Extract the [X, Y] coordinate from the center of the cell holding the provided text.  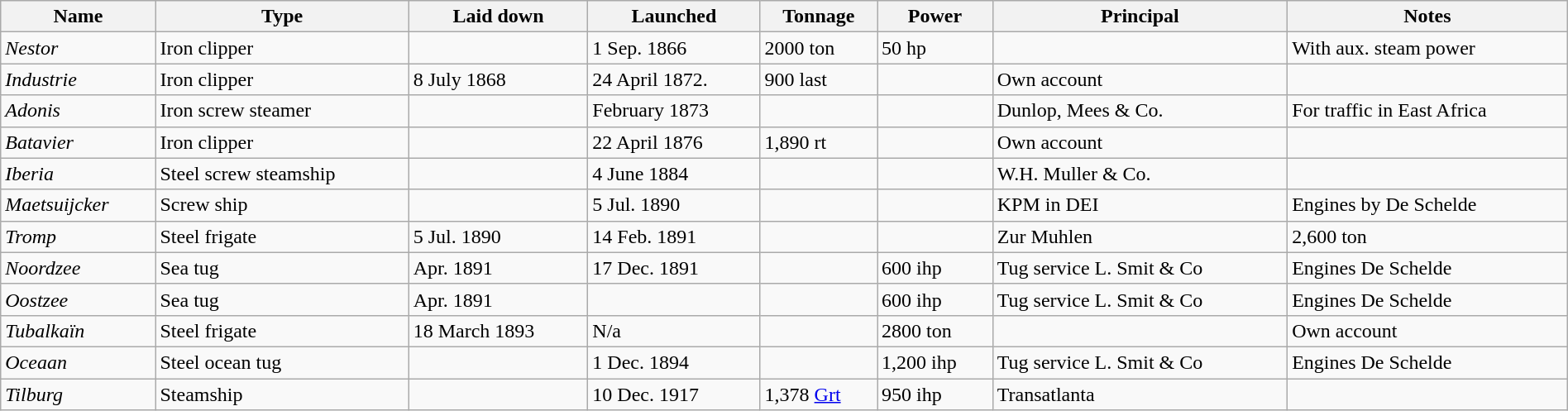
Oceaan [78, 362]
Tonnage [819, 17]
For traffic in East Africa [1427, 111]
2800 ton [935, 331]
1 Sep. 1866 [674, 48]
50 hp [935, 48]
Steel screw steamship [282, 174]
2000 ton [819, 48]
Zur Muhlen [1140, 237]
4 June 1884 [674, 174]
N/a [674, 331]
Name [78, 17]
With aux. steam power [1427, 48]
Tubalkaïn [78, 331]
Engines by De Schelde [1427, 205]
Principal [1140, 17]
Transatlanta [1140, 394]
Iberia [78, 174]
Launched [674, 17]
Nestor [78, 48]
Screw ship [282, 205]
Steamship [282, 394]
KPM in DEI [1140, 205]
Industrie [78, 79]
14 Feb. 1891 [674, 237]
8 July 1868 [498, 79]
950 ihp [935, 394]
1 Dec. 1894 [674, 362]
Notes [1427, 17]
Maetsuijcker [78, 205]
1,378 Grt [819, 394]
1,890 rt [819, 142]
W.H. Muller & Co. [1140, 174]
Noordzee [78, 268]
22 April 1876 [674, 142]
2,600 ton [1427, 237]
Iron screw steamer [282, 111]
Steel ocean tug [282, 362]
1,200 ihp [935, 362]
18 March 1893 [498, 331]
Batavier [78, 142]
Tilburg [78, 394]
Tromp [78, 237]
Power [935, 17]
Laid down [498, 17]
900 last [819, 79]
February 1873 [674, 111]
17 Dec. 1891 [674, 268]
Type [282, 17]
24 April 1872. [674, 79]
Oostzee [78, 299]
10 Dec. 1917 [674, 394]
Adonis [78, 111]
Dunlop, Mees & Co. [1140, 111]
